Capture the cell that displays the provided text and extract its (x, y) central coordinate. 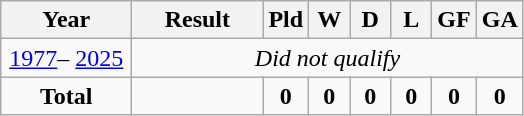
Year (66, 20)
Total (66, 96)
GA (500, 20)
Did not qualify (328, 58)
L (412, 20)
GF (454, 20)
D (370, 20)
1977– 2025 (66, 58)
W (330, 20)
Result (198, 20)
Pld (286, 20)
